Determine the (x, y) coordinate at the center of the cell enclosing the given text.  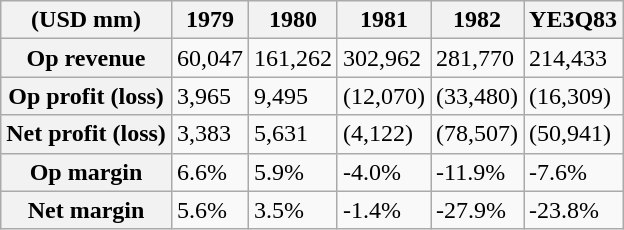
60,047 (210, 58)
(50,941) (574, 134)
-7.6% (574, 172)
5,631 (292, 134)
Net margin (86, 210)
-4.0% (384, 172)
5.9% (292, 172)
281,770 (478, 58)
(USD mm) (86, 20)
Op profit (loss) (86, 96)
3,383 (210, 134)
9,495 (292, 96)
Op revenue (86, 58)
-23.8% (574, 210)
YE3Q83 (574, 20)
-1.4% (384, 210)
(16,309) (574, 96)
-11.9% (478, 172)
214,433 (574, 58)
5.6% (210, 210)
1979 (210, 20)
3.5% (292, 210)
3,965 (210, 96)
(4,122) (384, 134)
-27.9% (478, 210)
1982 (478, 20)
Op margin (86, 172)
161,262 (292, 58)
Net profit (loss) (86, 134)
(33,480) (478, 96)
302,962 (384, 58)
6.6% (210, 172)
(78,507) (478, 134)
1980 (292, 20)
1981 (384, 20)
(12,070) (384, 96)
